Search for the cell housing the specified text and yield its [X, Y] center coordinate. 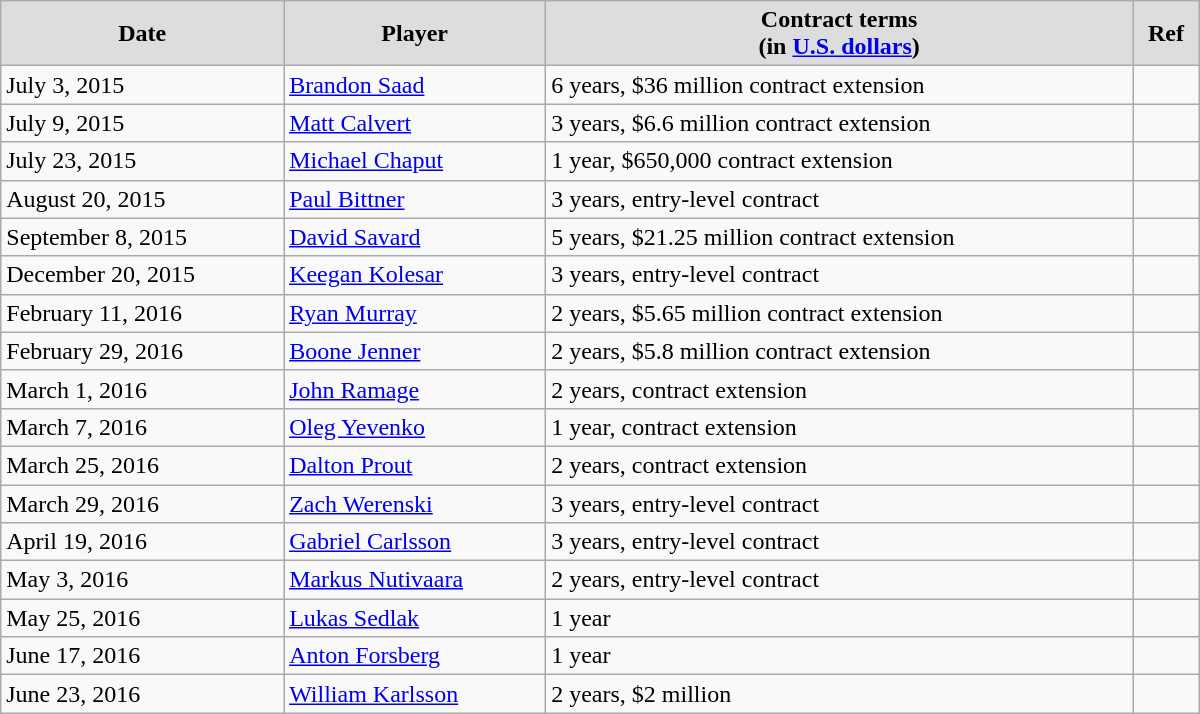
August 20, 2015 [142, 199]
Matt Calvert [415, 123]
5 years, $21.25 million contract extension [840, 237]
Brandon Saad [415, 85]
Michael Chaput [415, 161]
6 years, $36 million contract extension [840, 85]
Boone Jenner [415, 351]
July 23, 2015 [142, 161]
2 years, $5.8 million contract extension [840, 351]
March 1, 2016 [142, 389]
3 years, $6.6 million contract extension [840, 123]
Markus Nutivaara [415, 580]
June 23, 2016 [142, 694]
2 years, $2 million [840, 694]
2 years, entry-level contract [840, 580]
2 years, $5.65 million contract extension [840, 313]
Dalton Prout [415, 465]
Lukas Sedlak [415, 618]
Anton Forsberg [415, 656]
April 19, 2016 [142, 542]
Date [142, 34]
1 year, contract extension [840, 427]
March 29, 2016 [142, 503]
July 3, 2015 [142, 85]
May 3, 2016 [142, 580]
Zach Werenski [415, 503]
Ref [1166, 34]
February 11, 2016 [142, 313]
June 17, 2016 [142, 656]
May 25, 2016 [142, 618]
1 year, $650,000 contract extension [840, 161]
Ryan Murray [415, 313]
Paul Bittner [415, 199]
John Ramage [415, 389]
David Savard [415, 237]
September 8, 2015 [142, 237]
March 25, 2016 [142, 465]
February 29, 2016 [142, 351]
Oleg Yevenko [415, 427]
Player [415, 34]
Contract terms(in U.S. dollars) [840, 34]
Keegan Kolesar [415, 275]
July 9, 2015 [142, 123]
William Karlsson [415, 694]
December 20, 2015 [142, 275]
Gabriel Carlsson [415, 542]
March 7, 2016 [142, 427]
